Find where the given text appears and provide that cell's center as [x, y] coordinate. 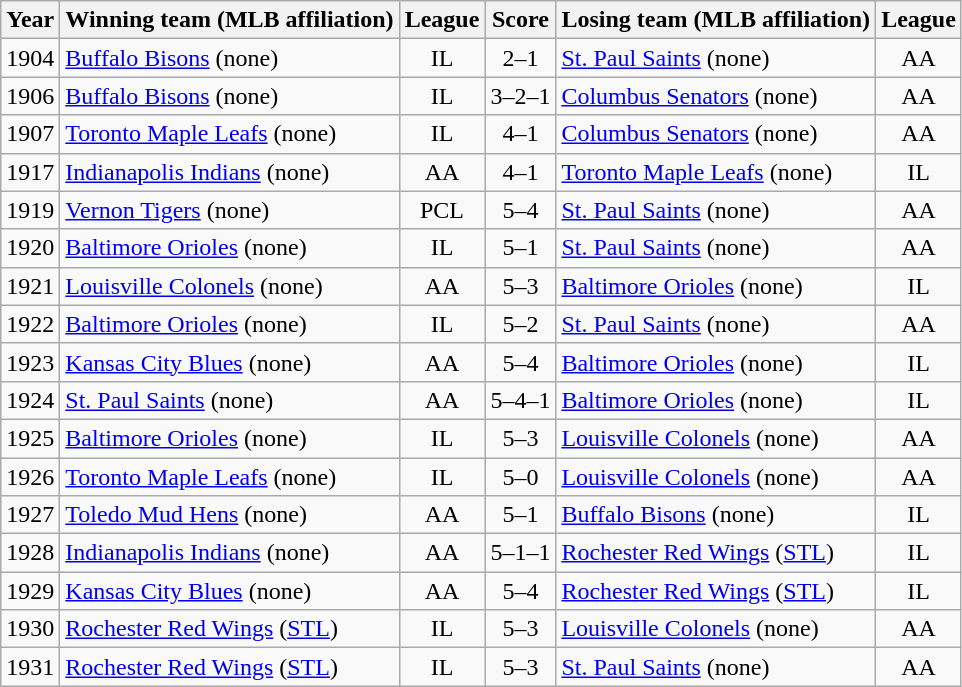
2–1 [520, 58]
PCL [442, 210]
5–4–1 [520, 400]
Score [520, 20]
1923 [30, 362]
Losing team (MLB affiliation) [716, 20]
1904 [30, 58]
1931 [30, 667]
1930 [30, 629]
Year [30, 20]
1921 [30, 286]
1924 [30, 400]
1907 [30, 134]
Toledo Mud Hens (none) [230, 515]
Winning team (MLB affiliation) [230, 20]
Vernon Tigers (none) [230, 210]
1929 [30, 591]
5–2 [520, 324]
1927 [30, 515]
1920 [30, 248]
1917 [30, 172]
1906 [30, 96]
1925 [30, 438]
1919 [30, 210]
1926 [30, 477]
5–0 [520, 477]
3–2–1 [520, 96]
5–1–1 [520, 553]
1928 [30, 553]
1922 [30, 324]
